Locate the cell with the specified text and output its (X, Y) center coordinate. 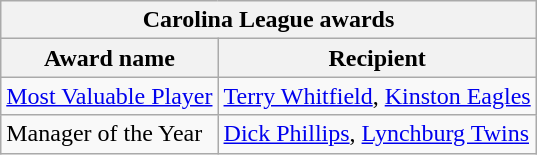
Manager of the Year (110, 134)
Recipient (377, 58)
Award name (110, 58)
Terry Whitfield, Kinston Eagles (377, 96)
Most Valuable Player (110, 96)
Dick Phillips, Lynchburg Twins (377, 134)
Carolina League awards (268, 20)
